Capture the cell that displays the provided text and extract its (X, Y) central coordinate. 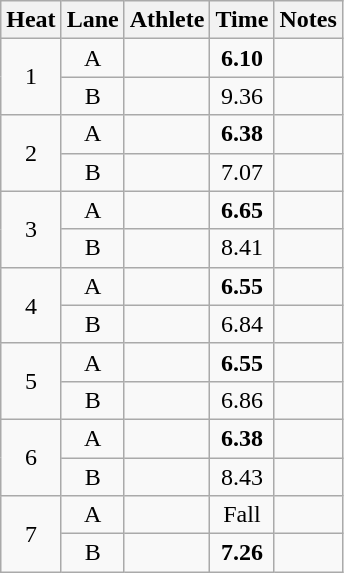
7.26 (242, 553)
8.43 (242, 477)
6.86 (242, 400)
Time (242, 20)
Notes (308, 20)
Fall (242, 515)
Lane (92, 20)
6 (31, 457)
7 (31, 534)
6.10 (242, 58)
6.65 (242, 210)
1 (31, 77)
7.07 (242, 172)
9.36 (242, 96)
4 (31, 305)
Heat (31, 20)
Athlete (167, 20)
6.84 (242, 324)
2 (31, 153)
5 (31, 381)
8.41 (242, 248)
3 (31, 229)
